Find where the given text appears and provide that cell's center as (x, y) coordinate. 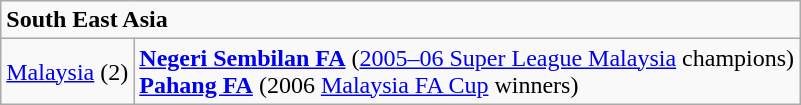
Malaysia (2) (68, 72)
Negeri Sembilan FA (2005–06 Super League Malaysia champions)Pahang FA (2006 Malaysia FA Cup winners) (467, 72)
South East Asia (400, 20)
